Detect which cell encompasses the target text, then output its [x, y] center coordinate. 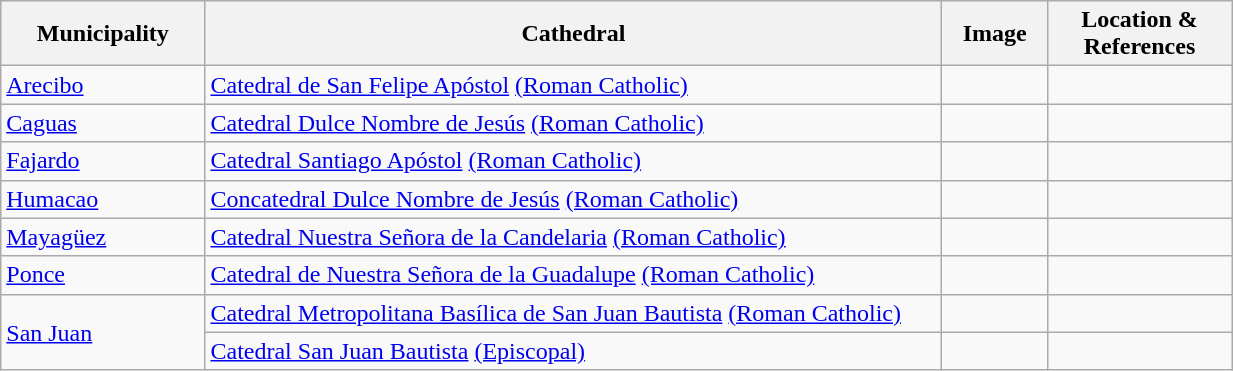
Caguas [103, 123]
Humacao [103, 199]
Image [995, 34]
Cathedral [574, 34]
Catedral Metropolitana Basílica de San Juan Bautista (Roman Catholic) [574, 313]
Concatedral Dulce Nombre de Jesús (Roman Catholic) [574, 199]
Catedral Dulce Nombre de Jesús (Roman Catholic) [574, 123]
Catedral Santiago Apóstol (Roman Catholic) [574, 161]
Location & References [1139, 34]
Arecibo [103, 85]
Ponce [103, 275]
Catedral San Juan Bautista (Episcopal) [574, 351]
Catedral de Nuestra Señora de la Guadalupe (Roman Catholic) [574, 275]
Municipality [103, 34]
Catedral de San Felipe Apóstol (Roman Catholic) [574, 85]
Catedral Nuestra Señora de la Candelaria (Roman Catholic) [574, 237]
San Juan [103, 332]
Mayagüez [103, 237]
Fajardo [103, 161]
